Return (x, y) of the center of cell containing provided text 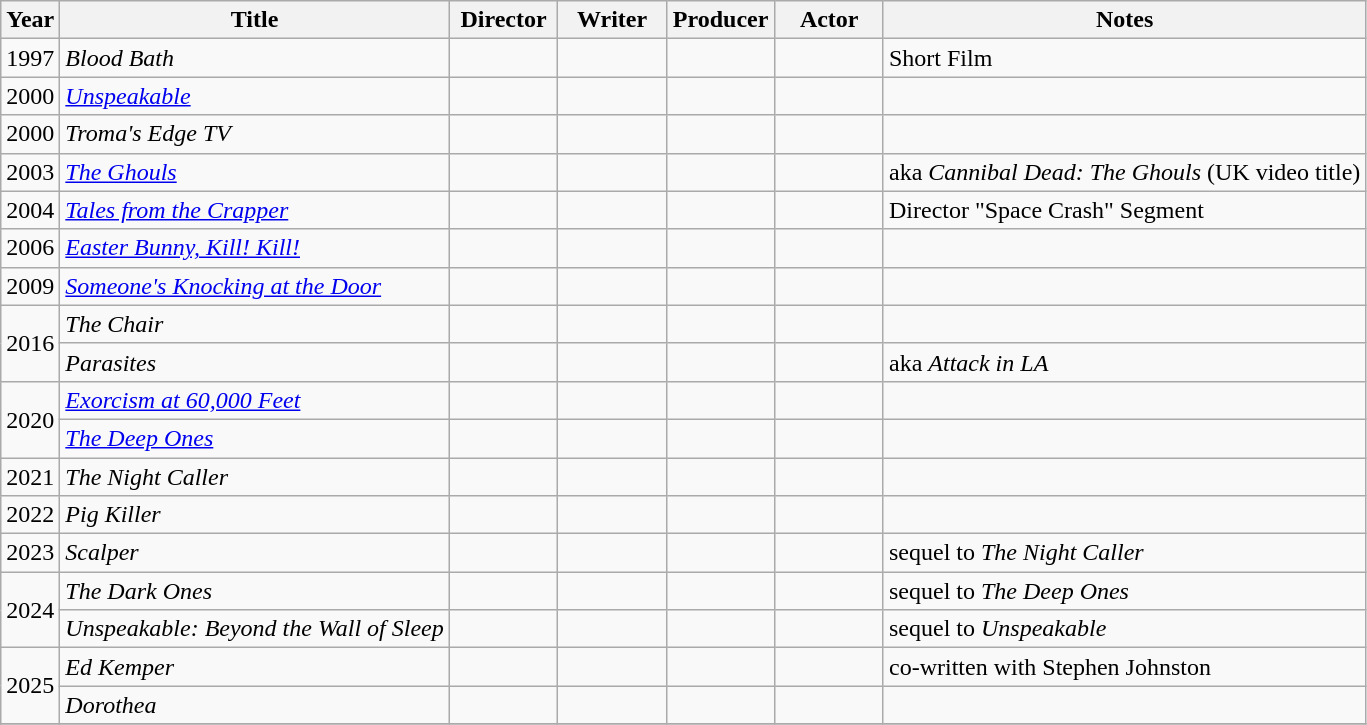
The Night Caller (254, 477)
The Deep Ones (254, 438)
2025 (30, 686)
The Chair (254, 324)
Pig Killer (254, 515)
Title (254, 20)
Unspeakable: Beyond the Wall of Sleep (254, 629)
Parasites (254, 362)
Exorcism at 60,000 Feet (254, 400)
aka Cannibal Dead: The Ghouls (UK video title) (1124, 172)
Year (30, 20)
Director (504, 20)
Unspeakable (254, 96)
1997 (30, 58)
Scalper (254, 553)
sequel to The Night Caller (1124, 553)
Dorothea (254, 705)
2003 (30, 172)
Easter Bunny, Kill! Kill! (254, 248)
2022 (30, 515)
2009 (30, 286)
Short Film (1124, 58)
Blood Bath (254, 58)
Someone's Knocking at the Door (254, 286)
2016 (30, 343)
2021 (30, 477)
Writer (612, 20)
sequel to The Deep Ones (1124, 591)
sequel to Unspeakable (1124, 629)
Ed Kemper (254, 667)
Troma's Edge TV (254, 134)
2024 (30, 610)
Director "Space Crash" Segment (1124, 210)
Actor (830, 20)
Tales from the Crapper (254, 210)
2004 (30, 210)
aka Attack in LA (1124, 362)
The Dark Ones (254, 591)
co-written with Stephen Johnston (1124, 667)
2006 (30, 248)
Producer (720, 20)
The Ghouls (254, 172)
Notes (1124, 20)
2020 (30, 419)
2023 (30, 553)
